Scan for the cell matching the given text and deliver its (X, Y) coordinate at center. 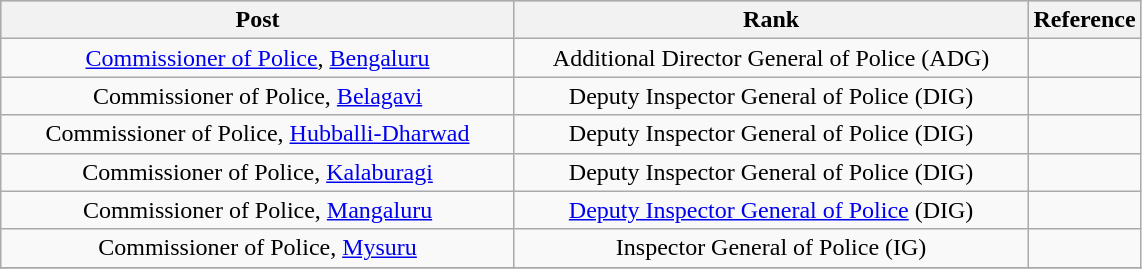
Commissioner of Police, Mysuru (258, 248)
Reference (1084, 20)
Post (258, 20)
Inspector General of Police (IG) (771, 248)
Commissioner of Police, Kalaburagi (258, 172)
Commissioner of Police, Hubballi-Dharwad (258, 134)
Additional Director General of Police (ADG) (771, 58)
Commissioner of Police, Bengaluru (258, 58)
Rank (771, 20)
Commissioner of Police, Belagavi (258, 96)
Commissioner of Police, Mangaluru (258, 210)
